Provide the (x, y) coordinate of the cell's center where the given text is located.  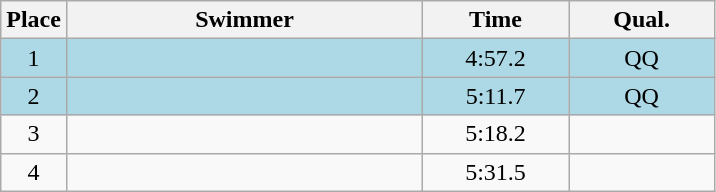
Place (34, 20)
Qual. (642, 20)
1 (34, 58)
4 (34, 172)
5:31.5 (496, 172)
4:57.2 (496, 58)
Time (496, 20)
2 (34, 96)
5:18.2 (496, 134)
Swimmer (244, 20)
3 (34, 134)
5:11.7 (496, 96)
